Return [x, y] of the center of cell containing provided text 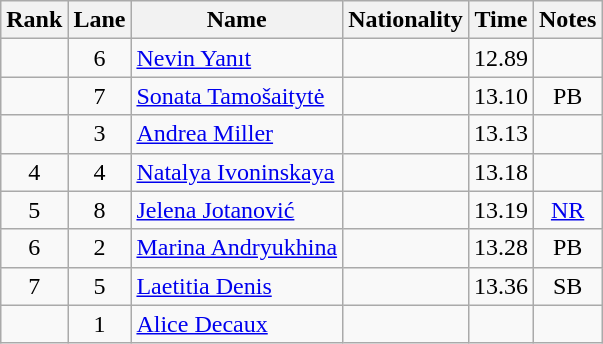
Andrea Miller [237, 134]
12.89 [500, 58]
13.10 [500, 96]
13.36 [500, 286]
Nevin Yanıt [237, 58]
NR [567, 210]
SB [567, 286]
3 [100, 134]
Marina Andryukhina [237, 248]
13.28 [500, 248]
13.13 [500, 134]
Notes [567, 20]
13.18 [500, 172]
Lane [100, 20]
Laetitia Denis [237, 286]
13.19 [500, 210]
8 [100, 210]
1 [100, 324]
Alice Decaux [237, 324]
Name [237, 20]
Rank [34, 20]
Jelena Jotanović [237, 210]
Natalya Ivoninskaya [237, 172]
Nationality [406, 20]
Sonata Tamošaitytė [237, 96]
Time [500, 20]
2 [100, 248]
